Output the [X, Y] coordinate of the center of the cell containing the given text.  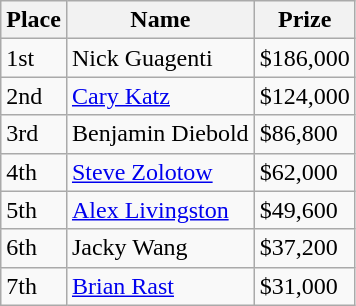
5th [34, 210]
Brian Rast [160, 286]
Cary Katz [160, 96]
$186,000 [304, 58]
Alex Livingston [160, 210]
2nd [34, 96]
$86,800 [304, 134]
3rd [34, 134]
Name [160, 20]
Nick Guagenti [160, 58]
Jacky Wang [160, 248]
6th [34, 248]
Place [34, 20]
7th [34, 286]
$31,000 [304, 286]
Benjamin Diebold [160, 134]
1st [34, 58]
$37,200 [304, 248]
$49,600 [304, 210]
$62,000 [304, 172]
Prize [304, 20]
4th [34, 172]
Steve Zolotow [160, 172]
$124,000 [304, 96]
